Extract the [x, y] coordinate from the center of the cell holding the provided text.  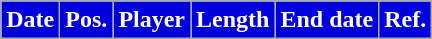
Ref. [406, 20]
End date [327, 20]
Date [30, 20]
Pos. [86, 20]
Player [152, 20]
Length [233, 20]
